Return the (x, y) coordinate for the center point of the cell that contains the specified text.  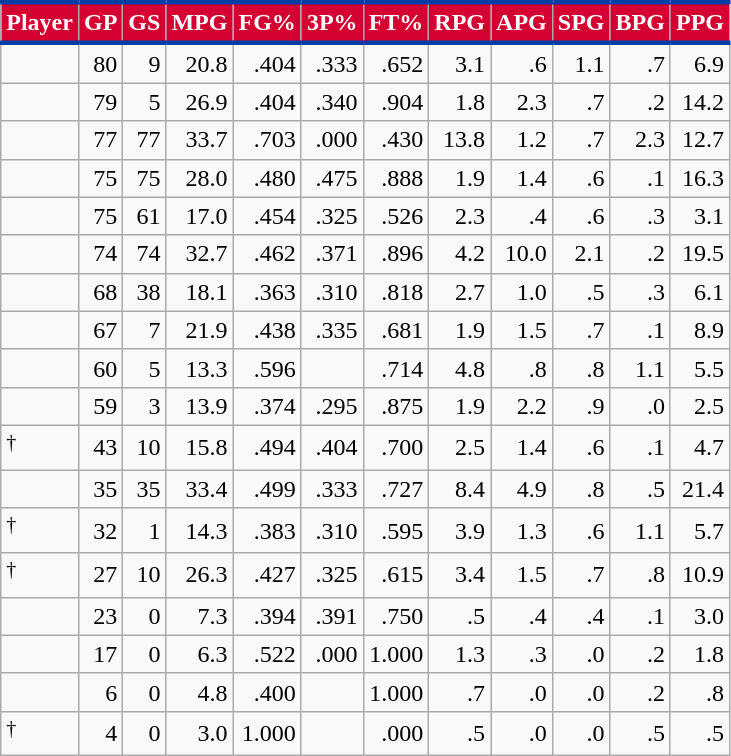
.340 (332, 102)
.875 (396, 406)
16.3 (700, 178)
.9 (581, 406)
.438 (267, 330)
28.0 (200, 178)
RPG (460, 22)
.703 (267, 140)
26.9 (200, 102)
GP (100, 22)
6.3 (200, 654)
.383 (267, 530)
.499 (267, 489)
1.2 (522, 140)
.700 (396, 448)
.494 (267, 448)
GS (144, 22)
12.7 (700, 140)
.335 (332, 330)
.818 (396, 292)
18.1 (200, 292)
4.9 (522, 489)
.462 (267, 254)
FT% (396, 22)
4.2 (460, 254)
.727 (396, 489)
13.3 (200, 368)
.454 (267, 216)
21.9 (200, 330)
.427 (267, 576)
.430 (396, 140)
Player (40, 22)
.526 (396, 216)
2.1 (581, 254)
3.9 (460, 530)
8.9 (700, 330)
FG% (267, 22)
.295 (332, 406)
14.2 (700, 102)
3P% (332, 22)
8.4 (460, 489)
2.7 (460, 292)
32.7 (200, 254)
.371 (332, 254)
3.4 (460, 576)
43 (100, 448)
4.7 (700, 448)
.400 (267, 692)
6 (100, 692)
33.7 (200, 140)
10.9 (700, 576)
.363 (267, 292)
SPG (581, 22)
.394 (267, 616)
14.3 (200, 530)
13.8 (460, 140)
.652 (396, 63)
.750 (396, 616)
1.0 (522, 292)
.681 (396, 330)
80 (100, 63)
21.4 (700, 489)
5.5 (700, 368)
.904 (396, 102)
32 (100, 530)
.896 (396, 254)
9 (144, 63)
2.2 (522, 406)
.595 (396, 530)
.391 (332, 616)
15.8 (200, 448)
60 (100, 368)
10.0 (522, 254)
.615 (396, 576)
26.3 (200, 576)
19.5 (700, 254)
MPG (200, 22)
6.9 (700, 63)
13.9 (200, 406)
PPG (700, 22)
79 (100, 102)
1 (144, 530)
17.0 (200, 216)
.714 (396, 368)
23 (100, 616)
33.4 (200, 489)
.475 (332, 178)
3 (144, 406)
5.7 (700, 530)
68 (100, 292)
APG (522, 22)
61 (144, 216)
.374 (267, 406)
67 (100, 330)
7 (144, 330)
.596 (267, 368)
.480 (267, 178)
6.1 (700, 292)
4 (100, 734)
BPG (640, 22)
17 (100, 654)
.522 (267, 654)
.888 (396, 178)
20.8 (200, 63)
38 (144, 292)
7.3 (200, 616)
59 (100, 406)
27 (100, 576)
